Return [x, y] of the center of cell containing provided text 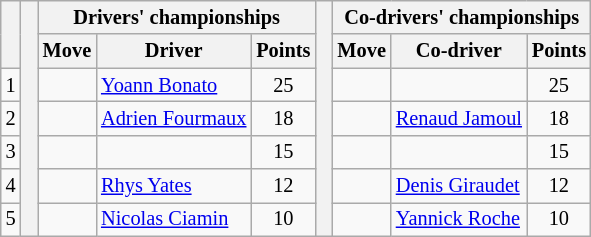
3 [11, 152]
Renaud Jamoul [459, 118]
Adrien Fourmaux [174, 118]
Drivers' championships [177, 17]
Rhys Yates [174, 186]
Co-driver [459, 51]
Yannick Roche [459, 219]
5 [11, 219]
Nicolas Ciamin [174, 219]
4 [11, 186]
Co-drivers' championships [462, 17]
Denis Giraudet [459, 186]
2 [11, 118]
Driver [174, 51]
Yoann Bonato [174, 85]
1 [11, 85]
